Capture the cell that displays the provided text and extract its (x, y) central coordinate. 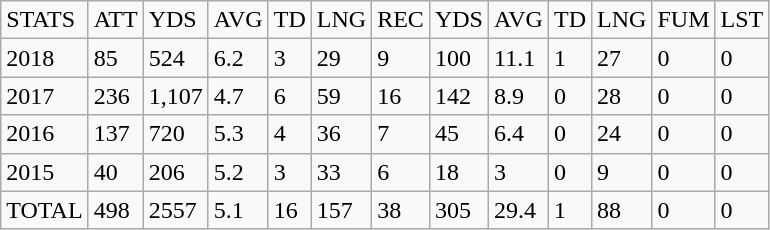
STATS (44, 20)
59 (341, 96)
40 (116, 172)
305 (458, 210)
2018 (44, 58)
7 (401, 134)
28 (622, 96)
11.1 (518, 58)
5.2 (238, 172)
REC (401, 20)
524 (176, 58)
4 (290, 134)
157 (341, 210)
33 (341, 172)
6.2 (238, 58)
498 (116, 210)
5.1 (238, 210)
137 (116, 134)
2016 (44, 134)
720 (176, 134)
29 (341, 58)
88 (622, 210)
45 (458, 134)
ATT (116, 20)
206 (176, 172)
5.3 (238, 134)
29.4 (518, 210)
LST (742, 20)
2017 (44, 96)
TOTAL (44, 210)
FUM (684, 20)
27 (622, 58)
2557 (176, 210)
18 (458, 172)
236 (116, 96)
2015 (44, 172)
100 (458, 58)
85 (116, 58)
1,107 (176, 96)
6.4 (518, 134)
8.9 (518, 96)
38 (401, 210)
4.7 (238, 96)
36 (341, 134)
142 (458, 96)
24 (622, 134)
